Detect which cell encompasses the target text, then output its (X, Y) center coordinate. 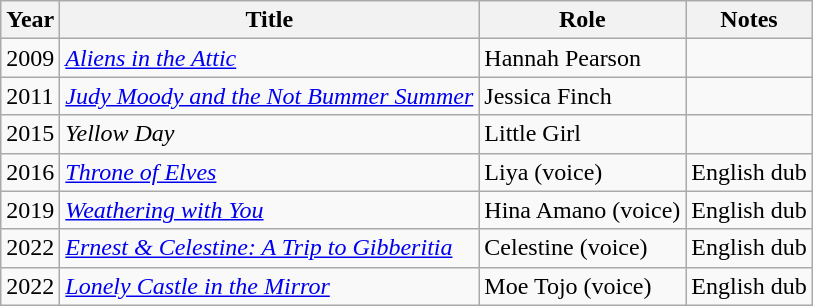
Moe Tojo (voice) (582, 286)
Ernest & Celestine: A Trip to Gibberitia (270, 248)
Hina Amano (voice) (582, 210)
Notes (749, 20)
Title (270, 20)
Yellow Day (270, 134)
Year (30, 20)
Judy Moody and the Not Bummer Summer (270, 96)
Role (582, 20)
2016 (30, 172)
Liya (voice) (582, 172)
2009 (30, 58)
Little Girl (582, 134)
Lonely Castle in the Mirror (270, 286)
Aliens in the Attic (270, 58)
2019 (30, 210)
Jessica Finch (582, 96)
Celestine (voice) (582, 248)
Weathering with You (270, 210)
2015 (30, 134)
Throne of Elves (270, 172)
2011 (30, 96)
Hannah Pearson (582, 58)
